Extract the [x, y] coordinate from the center of the cell holding the provided text.  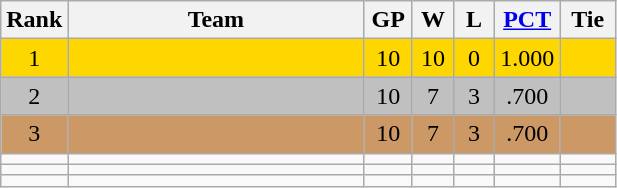
Tie [588, 20]
Rank [34, 20]
GP [388, 20]
2 [34, 96]
PCT [528, 20]
W [432, 20]
1 [34, 58]
Team [216, 20]
1.000 [528, 58]
0 [474, 58]
L [474, 20]
